From the cell containing the given text, extract its center point as [x, y] coordinate. 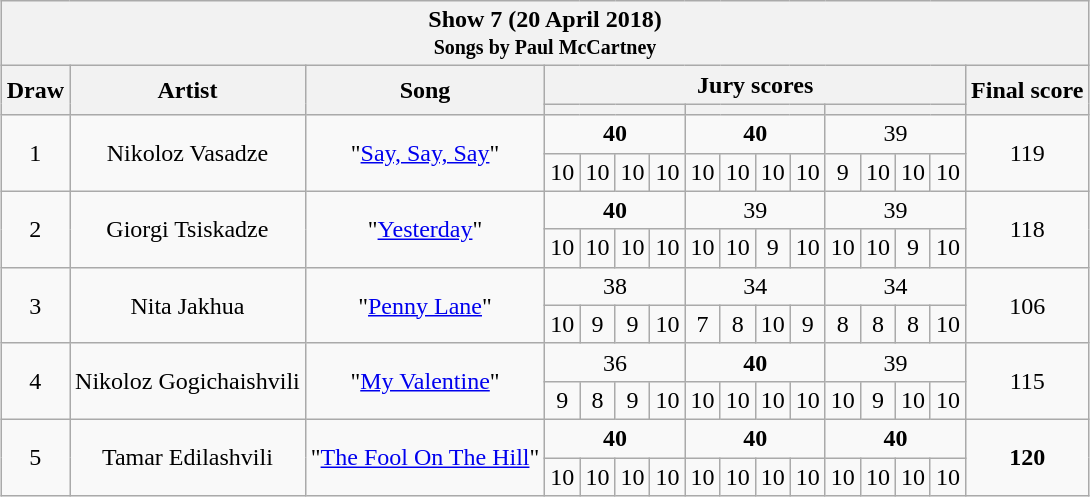
4 [35, 381]
Show 7 (20 April 2018)Songs by Paul McCartney [545, 34]
"My Valentine" [425, 381]
"Say, Say, Say" [425, 153]
7 [702, 324]
"Penny Lane" [425, 305]
118 [1028, 229]
"Yesterday" [425, 229]
Artist [188, 90]
120 [1028, 457]
119 [1028, 153]
38 [615, 286]
Draw [35, 90]
1 [35, 153]
115 [1028, 381]
2 [35, 229]
Nikoloz Gogichaishvili [188, 381]
Jury scores [756, 85]
36 [615, 362]
3 [35, 305]
Nita Jakhua [188, 305]
Tamar Edilashvili [188, 457]
106 [1028, 305]
Song [425, 90]
"The Fool On The Hill" [425, 457]
Final score [1028, 90]
5 [35, 457]
Giorgi Tsiskadze [188, 229]
Nikoloz Vasadze [188, 153]
